From the cell containing the given text, extract its center point as [x, y] coordinate. 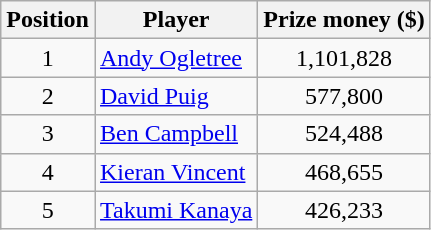
3 [48, 134]
5 [48, 210]
4 [48, 172]
1,101,828 [344, 58]
2 [48, 96]
Prize money ($) [344, 20]
426,233 [344, 210]
Ben Campbell [176, 134]
Kieran Vincent [176, 172]
577,800 [344, 96]
Player [176, 20]
David Puig [176, 96]
Position [48, 20]
Andy Ogletree [176, 58]
1 [48, 58]
524,488 [344, 134]
Takumi Kanaya [176, 210]
468,655 [344, 172]
